For the text-containing cell, return its midpoint in (x, y) coordinate format. 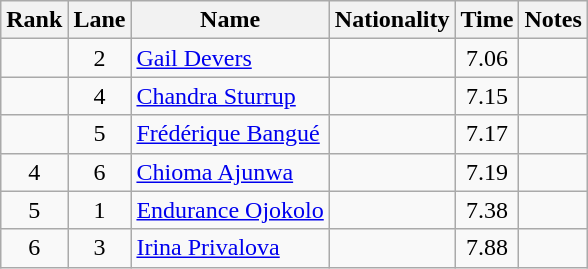
3 (100, 248)
Lane (100, 20)
Notes (553, 20)
7.06 (487, 58)
Name (230, 20)
Chandra Sturrup (230, 96)
7.19 (487, 172)
7.17 (487, 134)
Irina Privalova (230, 248)
Rank (34, 20)
Chioma Ajunwa (230, 172)
Time (487, 20)
1 (100, 210)
7.15 (487, 96)
Gail Devers (230, 58)
2 (100, 58)
7.38 (487, 210)
Nationality (392, 20)
Endurance Ojokolo (230, 210)
7.88 (487, 248)
Frédérique Bangué (230, 134)
